Pinpoint the cell where the given text exists, returning its [X, Y] midpoint coordinate. 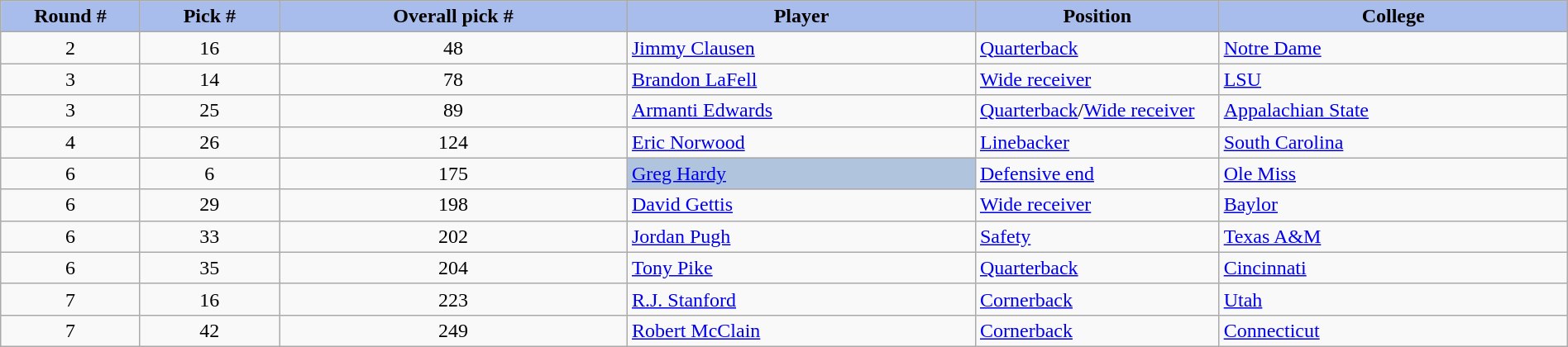
Notre Dame [1393, 48]
David Gettis [801, 205]
Armanti Edwards [801, 111]
175 [453, 173]
Tony Pike [801, 268]
Texas A&M [1393, 236]
42 [209, 330]
LSU [1393, 79]
Brandon LaFell [801, 79]
Linebacker [1097, 142]
Cincinnati [1393, 268]
Position [1097, 17]
Jimmy Clausen [801, 48]
Overall pick # [453, 17]
Ole Miss [1393, 173]
204 [453, 268]
Appalachian State [1393, 111]
35 [209, 268]
Pick # [209, 17]
249 [453, 330]
2 [70, 48]
89 [453, 111]
48 [453, 48]
26 [209, 142]
South Carolina [1393, 142]
223 [453, 299]
124 [453, 142]
33 [209, 236]
Player [801, 17]
198 [453, 205]
25 [209, 111]
78 [453, 79]
College [1393, 17]
R.J. Stanford [801, 299]
Quarterback/Wide receiver [1097, 111]
Eric Norwood [801, 142]
Defensive end [1097, 173]
29 [209, 205]
Safety [1097, 236]
Connecticut [1393, 330]
Utah [1393, 299]
Robert McClain [801, 330]
Baylor [1393, 205]
202 [453, 236]
14 [209, 79]
Jordan Pugh [801, 236]
4 [70, 142]
Greg Hardy [801, 173]
Round # [70, 17]
